Return (x, y) of the center of cell containing provided text 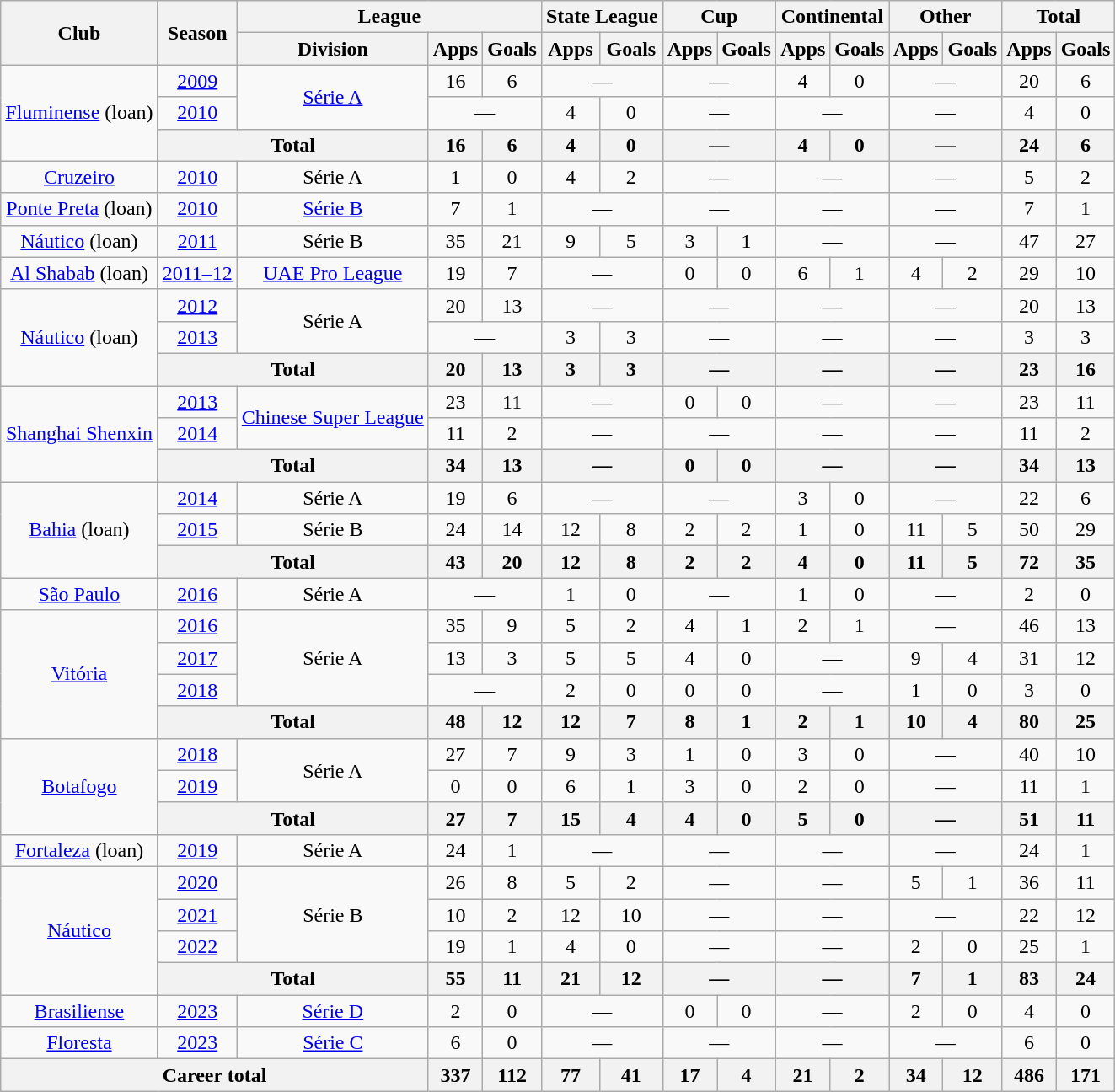
Season (197, 33)
2015 (197, 530)
46 (1029, 626)
2012 (197, 305)
2021 (197, 914)
Botafogo (79, 786)
Série C (332, 1043)
31 (1029, 658)
Al Shabab (loan) (79, 273)
2017 (197, 658)
Cruzeiro (79, 177)
Náutico (79, 930)
State League (602, 17)
2009 (197, 81)
40 (1029, 754)
171 (1086, 1075)
80 (1029, 722)
Bahia (loan) (79, 530)
Career total (215, 1075)
112 (512, 1075)
Série D (332, 1011)
55 (455, 979)
2022 (197, 947)
486 (1029, 1075)
17 (689, 1075)
41 (630, 1075)
São Paulo (79, 594)
Club (79, 33)
Brasiliense (79, 1011)
Continental (832, 17)
Chinese Super League (332, 418)
47 (1029, 241)
14 (512, 530)
2011 (197, 241)
83 (1029, 979)
Shanghai Shenxin (79, 434)
50 (1029, 530)
2020 (197, 882)
43 (455, 562)
Fluminense (loan) (79, 113)
77 (570, 1075)
Ponte Preta (loan) (79, 209)
Fortaleza (loan) (79, 850)
2011–12 (197, 273)
UAE Pro League (332, 273)
Division (332, 49)
Vitória (79, 674)
72 (1029, 562)
15 (570, 818)
48 (455, 722)
26 (455, 882)
Other (946, 17)
337 (455, 1075)
League (389, 17)
51 (1029, 818)
Floresta (79, 1043)
Cup (719, 17)
36 (1029, 882)
